Provide the (X, Y) coordinate of the cell's center where the given text is located.  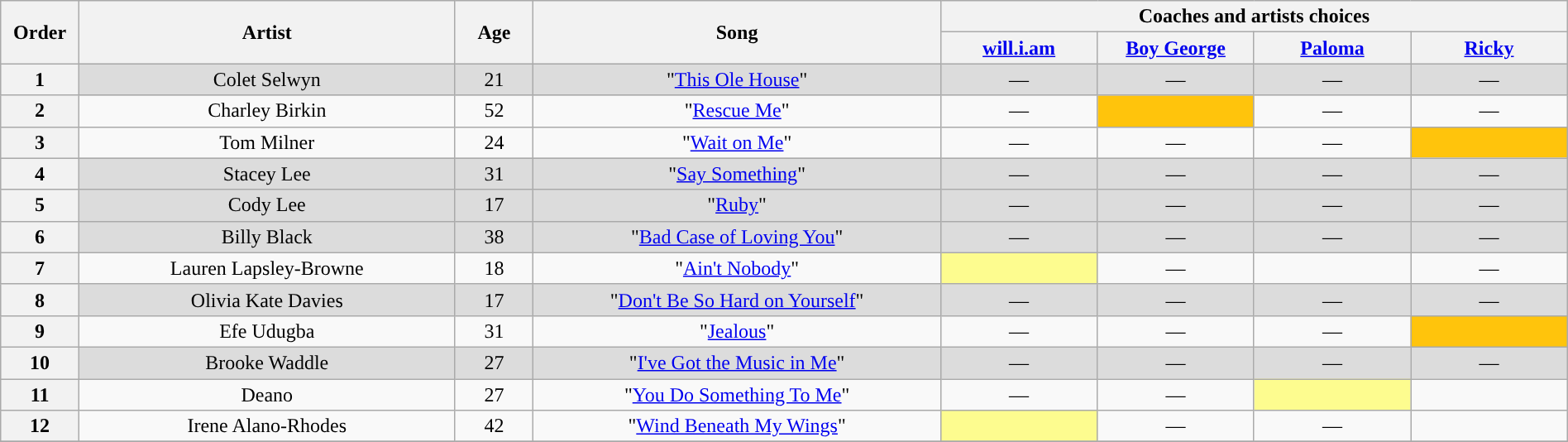
10 (40, 363)
Colet Selwyn (266, 79)
"Wait on Me" (738, 142)
5 (40, 205)
9 (40, 331)
21 (495, 79)
Song (738, 32)
18 (495, 268)
Ricky (1489, 48)
Irene Alano-Rhodes (266, 426)
Age (495, 32)
1 (40, 79)
Order (40, 32)
2 (40, 111)
Deano (266, 395)
Charley Birkin (266, 111)
38 (495, 237)
"Rescue Me" (738, 111)
Lauren Lapsley-Browne (266, 268)
"Jealous" (738, 331)
Olivia Kate Davies (266, 300)
Stacey Lee (266, 174)
Efe Udugba (266, 331)
8 (40, 300)
"I've Got the Music in Me" (738, 363)
Boy George (1176, 48)
52 (495, 111)
12 (40, 426)
3 (40, 142)
Brooke Waddle (266, 363)
"You Do Something To Me" (738, 395)
Artist (266, 32)
Billy Black (266, 237)
24 (495, 142)
6 (40, 237)
"Don't Be So Hard on Yourself" (738, 300)
11 (40, 395)
Tom Milner (266, 142)
"Ruby" (738, 205)
"Say Something" (738, 174)
4 (40, 174)
42 (495, 426)
"Ain't Nobody" (738, 268)
"This Ole House" (738, 79)
will.i.am (1019, 48)
Coaches and artists choices (1254, 17)
Cody Lee (266, 205)
"Wind Beneath My Wings" (738, 426)
7 (40, 268)
Paloma (1331, 48)
"Bad Case of Loving You" (738, 237)
